Pinpoint the cell where the given text exists, returning its [X, Y] midpoint coordinate. 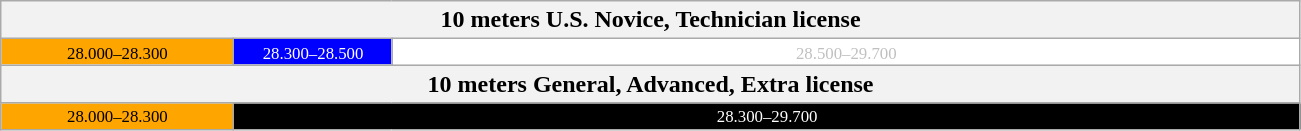
10 meters U.S. Novice, Technician license [651, 20]
28.300–28.500 [313, 52]
28.300–29.700 [767, 116]
10 meters General, Advanced, Extra license [651, 84]
28.500–29.700 [846, 52]
